Provide the (X, Y) coordinate of the cell's center where the given text is located.  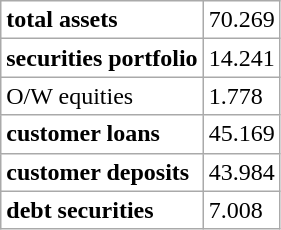
O/W equities (102, 96)
securities portfolio (102, 58)
total assets (102, 20)
1.778 (242, 96)
debt securities (102, 210)
14.241 (242, 58)
70.269 (242, 20)
43.984 (242, 172)
customer loans (102, 134)
7.008 (242, 210)
customer deposits (102, 172)
45.169 (242, 134)
